Identify which cell holds the provided text, then report its [x, y] central coordinate. 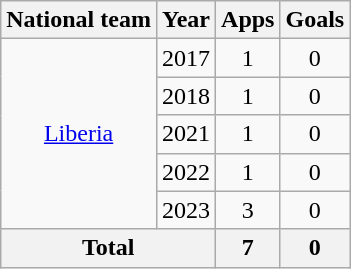
2022 [186, 172]
Apps [248, 20]
2018 [186, 96]
National team [79, 20]
Year [186, 20]
Total [108, 248]
2023 [186, 210]
2017 [186, 58]
Goals [315, 20]
Liberia [79, 134]
2021 [186, 134]
7 [248, 248]
3 [248, 210]
